Identify which cell holds the provided text, then report its (X, Y) central coordinate. 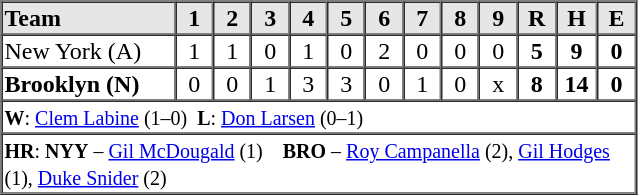
Team (89, 18)
W: Clem Labine (1–0) L: Don Larsen (0–1) (319, 116)
6 (384, 18)
E (616, 18)
14 (576, 84)
4 (308, 18)
Brooklyn (N) (89, 84)
7 (422, 18)
H (576, 18)
New York (A) (89, 50)
R (536, 18)
x (498, 84)
HR: NYY – Gil McDougald (1) BRO – Roy Campanella (2), Gil Hodges (1), Duke Snider (2) (319, 164)
